Output the [X, Y] coordinate of the center of the cell containing the given text.  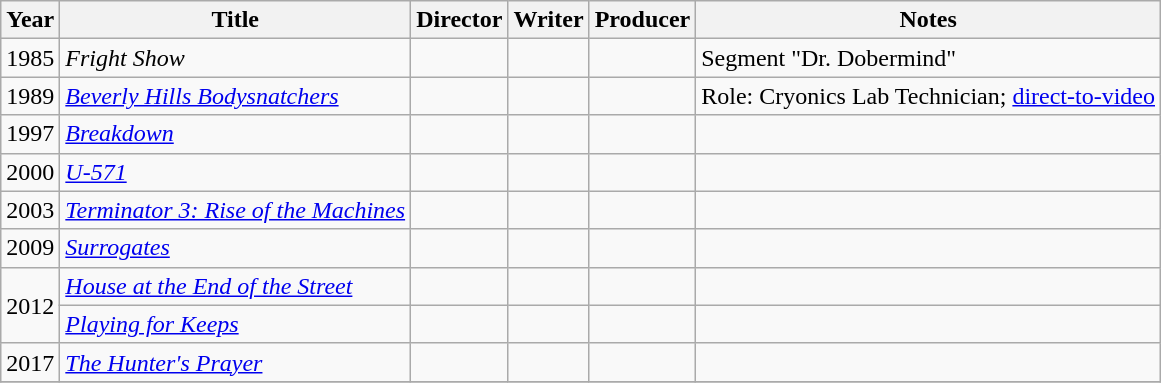
Surrogates [236, 248]
Year [30, 20]
Terminator 3: Rise of the Machines [236, 210]
1985 [30, 58]
Writer [548, 20]
2012 [30, 305]
1989 [30, 96]
2009 [30, 248]
2017 [30, 362]
Beverly Hills Bodysnatchers [236, 96]
U-571 [236, 172]
Role: Cryonics Lab Technician; direct-to-video [928, 96]
2000 [30, 172]
Fright Show [236, 58]
Notes [928, 20]
1997 [30, 134]
The Hunter's Prayer [236, 362]
House at the End of the Street [236, 286]
Title [236, 20]
Breakdown [236, 134]
Producer [642, 20]
Segment "Dr. Dobermind" [928, 58]
Director [460, 20]
2003 [30, 210]
Playing for Keeps [236, 324]
